Locate the cell with the specified text and output its (X, Y) center coordinate. 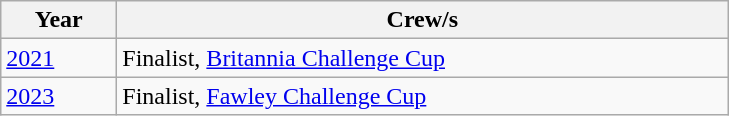
Crew/s (422, 20)
2021 (59, 58)
Finalist, Fawley Challenge Cup (422, 96)
Year (59, 20)
2023 (59, 96)
Finalist, Britannia Challenge Cup (422, 58)
